Identify which cell holds the provided text, then report its (X, Y) central coordinate. 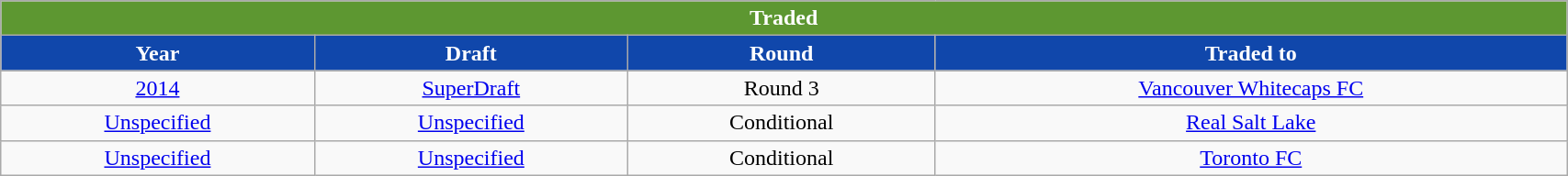
Year (158, 53)
Real Salt Lake (1251, 123)
Round (782, 53)
Vancouver Whitecaps FC (1251, 88)
Draft (470, 53)
Round 3 (782, 88)
SuperDraft (470, 88)
Toronto FC (1251, 158)
2014 (158, 88)
Traded (784, 18)
Traded to (1251, 53)
